Identify which cell holds the provided text, then report its (X, Y) central coordinate. 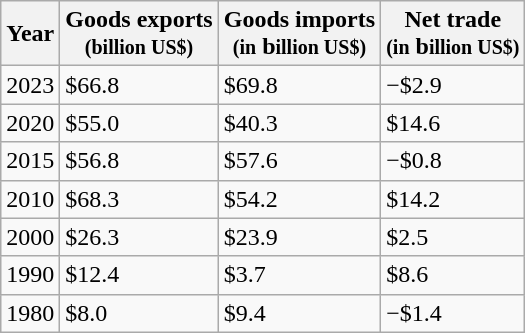
$2.5 (453, 237)
$8.0 (139, 313)
2020 (30, 123)
$23.9 (299, 237)
$3.7 (299, 275)
Goods exports(billion US$) (139, 34)
$40.3 (299, 123)
$54.2 (299, 199)
$26.3 (139, 237)
$14.2 (453, 199)
$57.6 (299, 161)
$66.8 (139, 85)
$69.8 (299, 85)
2023 (30, 85)
$68.3 (139, 199)
Goods imports(in billion US$) (299, 34)
1990 (30, 275)
1980 (30, 313)
2000 (30, 237)
Year (30, 34)
−$0.8 (453, 161)
Net trade(in billion US$) (453, 34)
$8.6 (453, 275)
$9.4 (299, 313)
$14.6 (453, 123)
−$2.9 (453, 85)
2010 (30, 199)
−$1.4 (453, 313)
$56.8 (139, 161)
2015 (30, 161)
$55.0 (139, 123)
$12.4 (139, 275)
